From the cell containing the given text, extract its center point as [x, y] coordinate. 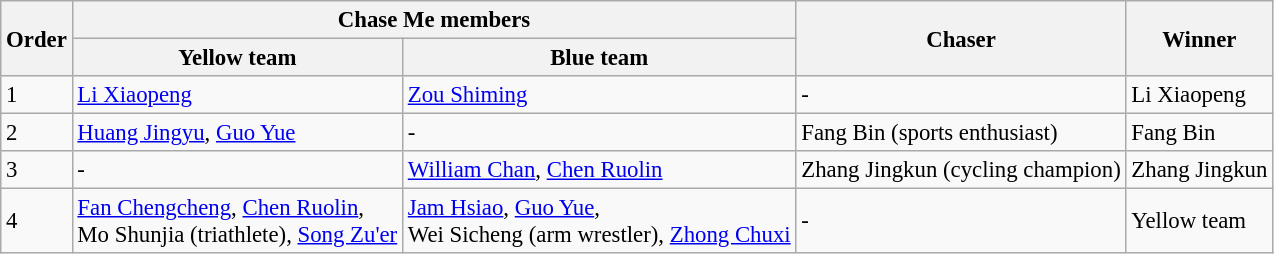
2 [36, 133]
1 [36, 95]
Fang Bin [1200, 133]
William Chan, Chen Ruolin [598, 170]
Fan Chengcheng, Chen Ruolin, Mo Shunjia (triathlete), Song Zu'er [237, 222]
Fang Bin (sports enthusiast) [961, 133]
Chaser [961, 38]
Huang Jingyu, Guo Yue [237, 133]
Zhang Jingkun [1200, 170]
Zhang Jingkun (cycling champion) [961, 170]
Winner [1200, 38]
Blue team [598, 58]
Order [36, 38]
4 [36, 222]
Jam Hsiao, Guo Yue, Wei Sicheng (arm wrestler), Zhong Chuxi [598, 222]
Zou Shiming [598, 95]
Chase Me members [434, 20]
3 [36, 170]
